Determine the [x, y] coordinate at the center of the cell enclosing the given text.  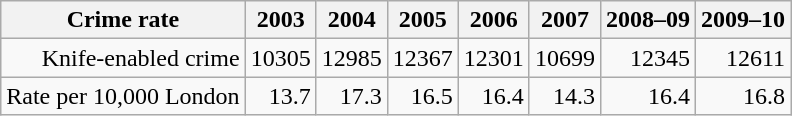
16.5 [422, 96]
12367 [422, 58]
2006 [494, 20]
12345 [648, 58]
14.3 [564, 96]
10699 [564, 58]
13.7 [280, 96]
2003 [280, 20]
12985 [352, 58]
16.8 [742, 96]
Knife-enabled crime [123, 58]
2007 [564, 20]
2009–10 [742, 20]
2004 [352, 20]
2005 [422, 20]
12611 [742, 58]
17.3 [352, 96]
12301 [494, 58]
2008–09 [648, 20]
10305 [280, 58]
Rate per 10,000 London [123, 96]
Crime rate [123, 20]
